From the cell containing the given text, extract its center point as (x, y) coordinate. 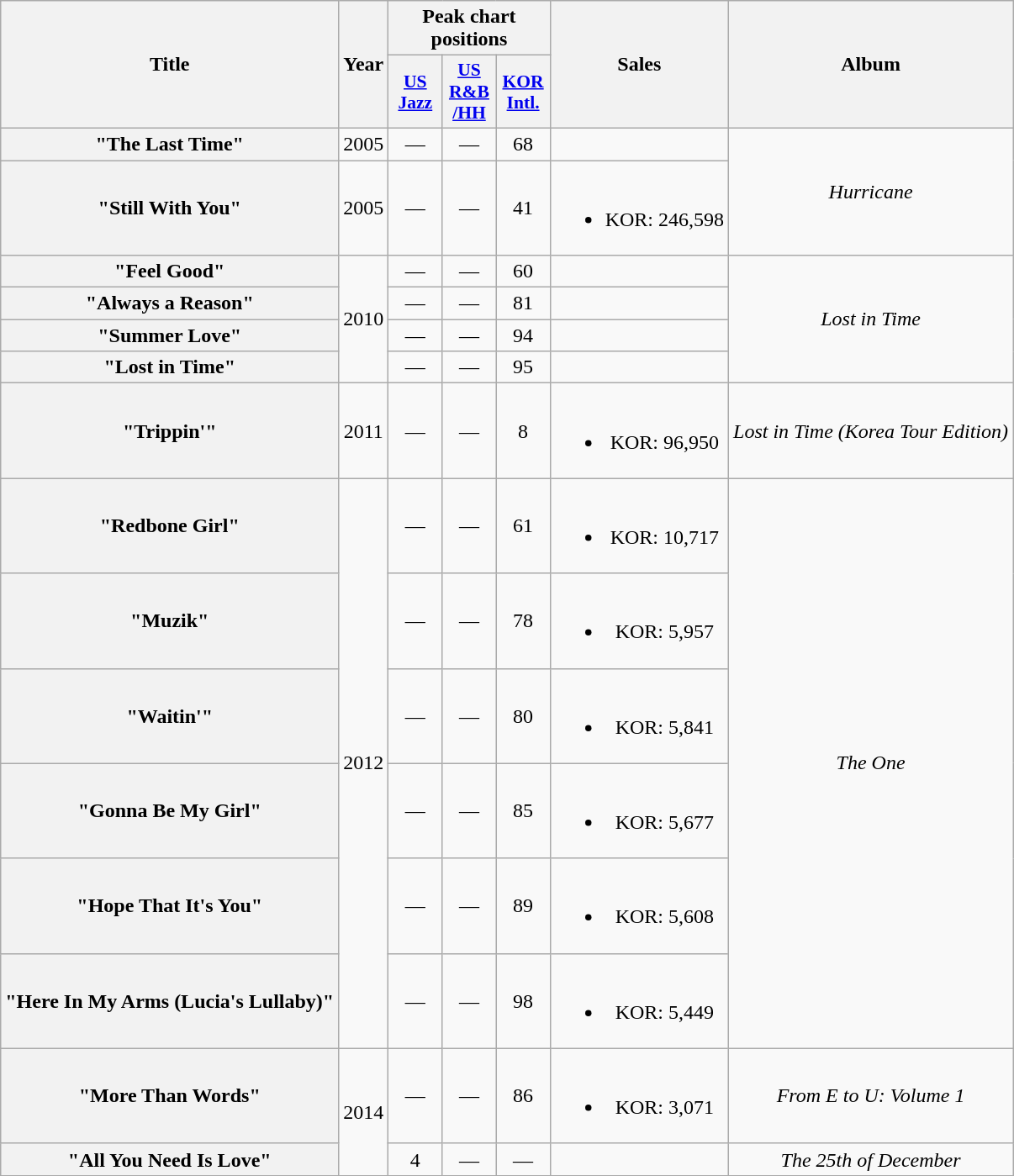
"Here In My Arms (Lucia's Lullaby)" (170, 1000)
4 (415, 1159)
"Muzik" (170, 620)
KOR: 96,950 (639, 430)
86 (523, 1096)
Year (363, 65)
"Gonna Be My Girl" (170, 810)
78 (523, 620)
Title (170, 65)
US Jazz (415, 92)
Lost in Time (Korea Tour Edition) (871, 430)
"Waitin'" (170, 716)
41 (523, 207)
Lost in Time (871, 319)
USR&B/HH (469, 92)
From E to U: Volume 1 (871, 1096)
"Redbone Girl" (170, 526)
"Hope That It's You" (170, 906)
81 (523, 303)
"Trippin'" (170, 430)
"Lost in Time" (170, 367)
"The Last Time" (170, 144)
2014 (363, 1111)
98 (523, 1000)
89 (523, 906)
The One (871, 763)
KOR: 5,957 (639, 620)
68 (523, 144)
60 (523, 272)
Peak chart positions (469, 29)
"Feel Good" (170, 272)
KOR: 246,598 (639, 207)
KOR: 10,717 (639, 526)
Hurricane (871, 192)
KORIntl. (523, 92)
KOR: 3,071 (639, 1096)
85 (523, 810)
"All You Need Is Love" (170, 1159)
2011 (363, 430)
2012 (363, 763)
KOR: 5,677 (639, 810)
"Summer Love" (170, 335)
"Still With You" (170, 207)
KOR: 5,608 (639, 906)
94 (523, 335)
KOR: 5,841 (639, 716)
"More Than Words" (170, 1096)
KOR: 5,449 (639, 1000)
Sales (639, 65)
80 (523, 716)
"Always a Reason" (170, 303)
95 (523, 367)
2010 (363, 319)
8 (523, 430)
The 25th of December (871, 1159)
61 (523, 526)
Album (871, 65)
